Extract the (X, Y) coordinate from the center of the cell holding the provided text.  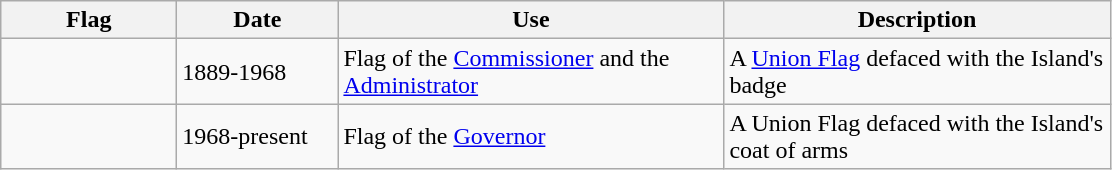
A Union Flag defaced with the Island's badge (917, 72)
Use (531, 20)
Flag of the Commissioner and the Administrator (531, 72)
Flag (89, 20)
1968-present (258, 136)
Description (917, 20)
Flag of the Governor (531, 136)
Date (258, 20)
A Union Flag defaced with the Island's coat of arms (917, 136)
1889-1968 (258, 72)
